Extract the [X, Y] coordinate from the center of the cell holding the provided text.  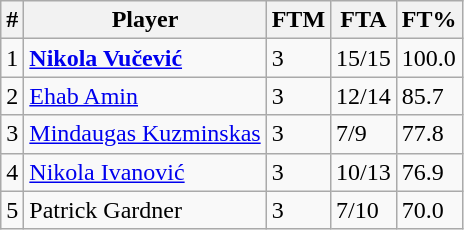
7/9 [364, 134]
# [12, 20]
10/13 [364, 172]
Patrick Gardner [145, 210]
100.0 [429, 58]
85.7 [429, 96]
Mindaugas Kuzminskas [145, 134]
1 [12, 58]
Nikola Ivanović [145, 172]
5 [12, 210]
70.0 [429, 210]
2 [12, 96]
FT% [429, 20]
Nikola Vučević [145, 58]
7/10 [364, 210]
12/14 [364, 96]
Ehab Amin [145, 96]
FTM [298, 20]
Player [145, 20]
FTA [364, 20]
4 [12, 172]
15/15 [364, 58]
76.9 [429, 172]
77.8 [429, 134]
